Provide the [x, y] coordinate of the cell's center where the given text is located.  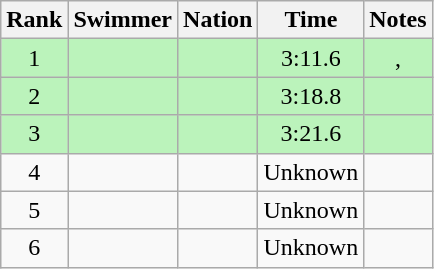
Time [311, 20]
4 [34, 172]
Rank [34, 20]
2 [34, 96]
6 [34, 248]
1 [34, 58]
5 [34, 210]
Notes [398, 20]
Swimmer [123, 20]
, [398, 58]
3:11.6 [311, 58]
3:21.6 [311, 134]
3:18.8 [311, 96]
Nation [218, 20]
3 [34, 134]
